From the cell containing the given text, extract its center point as [x, y] coordinate. 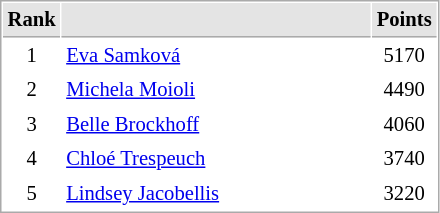
4060 [404, 124]
3 [32, 124]
5170 [404, 56]
Points [404, 20]
5 [32, 194]
4490 [404, 90]
Rank [32, 20]
Eva Samková [216, 56]
Michela Moioli [216, 90]
3740 [404, 158]
1 [32, 56]
4 [32, 158]
2 [32, 90]
3220 [404, 194]
Lindsey Jacobellis [216, 194]
Belle Brockhoff [216, 124]
Chloé Trespeuch [216, 158]
